Find where the given text appears and provide that cell's center as (X, Y) coordinate. 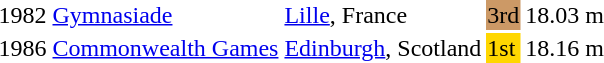
Lille, France (383, 15)
Edinburgh, Scotland (383, 48)
3rd (504, 15)
Commonwealth Games (166, 48)
1st (504, 48)
Gymnasiade (166, 15)
